Find where the given text appears and provide that cell's center as (X, Y) coordinate. 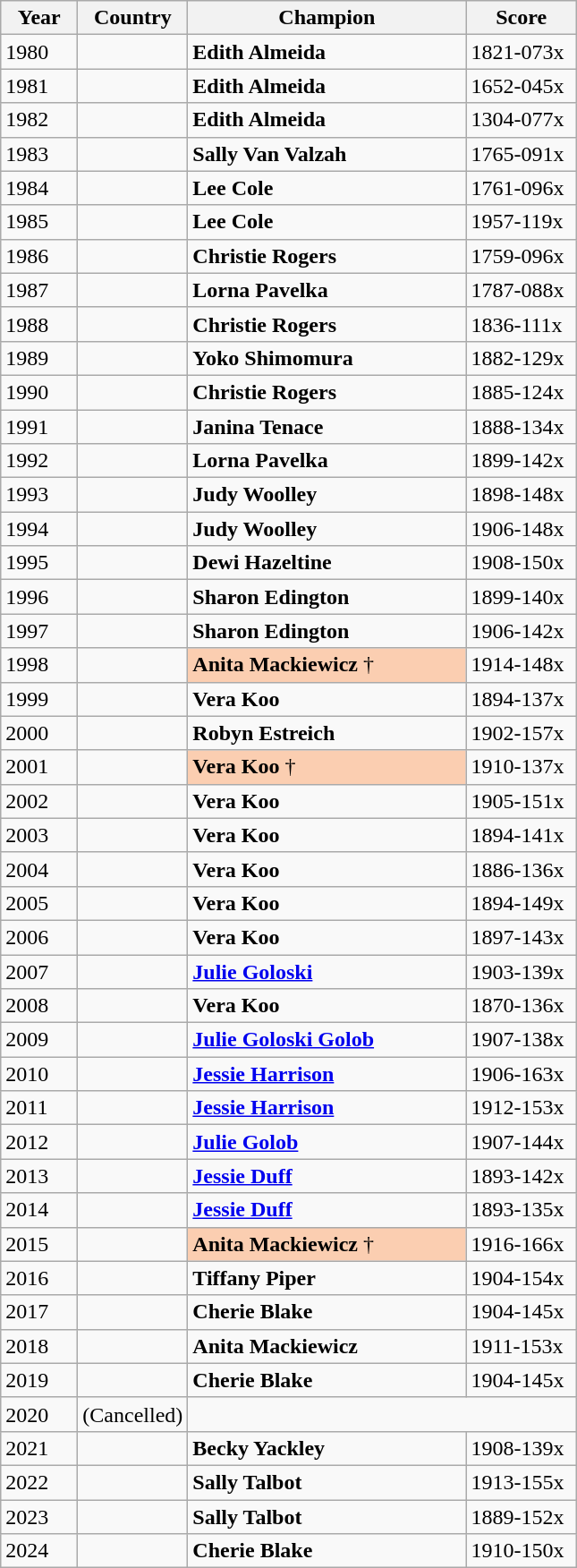
2016 (39, 1278)
1957-119x (522, 222)
1993 (39, 495)
1906-148x (522, 529)
Vera Koo † (327, 767)
1870-136x (522, 1006)
1995 (39, 563)
1906-163x (522, 1074)
1899-140x (522, 597)
1914-148x (522, 665)
2006 (39, 937)
2018 (39, 1346)
1984 (39, 188)
1761-096x (522, 188)
1916-166x (522, 1244)
1988 (39, 324)
1897-143x (522, 937)
2020 (39, 1414)
Becky Yackley (327, 1448)
2008 (39, 1006)
(Cancelled) (132, 1414)
1905-151x (522, 801)
1996 (39, 597)
1903-139x (522, 971)
1888-134x (522, 427)
1886-136x (522, 869)
1983 (39, 154)
1908-150x (522, 563)
2001 (39, 767)
1759-096x (522, 256)
2022 (39, 1482)
Country (132, 18)
1765-091x (522, 154)
1913-155x (522, 1482)
2009 (39, 1040)
1990 (39, 392)
1894-141x (522, 835)
1882-129x (522, 358)
1910-137x (522, 767)
1982 (39, 120)
1898-148x (522, 495)
1911-153x (522, 1346)
2017 (39, 1312)
1908-139x (522, 1448)
1889-152x (522, 1517)
2015 (39, 1244)
2010 (39, 1074)
1821-073x (522, 52)
1986 (39, 256)
1899-142x (522, 461)
Julie Goloski (327, 971)
2019 (39, 1380)
1992 (39, 461)
1998 (39, 665)
2013 (39, 1176)
1902-157x (522, 733)
Julie Goloski Golob (327, 1040)
1652-045x (522, 86)
Dewi Hazeltine (327, 563)
2021 (39, 1448)
1894-137x (522, 699)
2007 (39, 971)
1304-077x (522, 120)
1893-142x (522, 1176)
Sally Van Valzah (327, 154)
1910-150x (522, 1551)
Tiffany Piper (327, 1278)
2024 (39, 1551)
1994 (39, 529)
Robyn Estreich (327, 733)
2003 (39, 835)
1907-144x (522, 1142)
2023 (39, 1517)
1987 (39, 290)
2012 (39, 1142)
Yoko Shimomura (327, 358)
2004 (39, 869)
1991 (39, 427)
Anita Mackiewicz (327, 1346)
Janina Tenace (327, 427)
Champion (327, 18)
1997 (39, 631)
2014 (39, 1210)
2000 (39, 733)
1894-149x (522, 903)
1980 (39, 52)
1907-138x (522, 1040)
1981 (39, 86)
1989 (39, 358)
1885-124x (522, 392)
2005 (39, 903)
2002 (39, 801)
1893-135x (522, 1210)
Julie Golob (327, 1142)
1985 (39, 222)
Score (522, 18)
1904-154x (522, 1278)
1999 (39, 699)
1912-153x (522, 1108)
2011 (39, 1108)
1906-142x (522, 631)
Year (39, 18)
1836-111x (522, 324)
1787-088x (522, 290)
